Determine the (X, Y) coordinate at the center of the cell enclosing the given text.  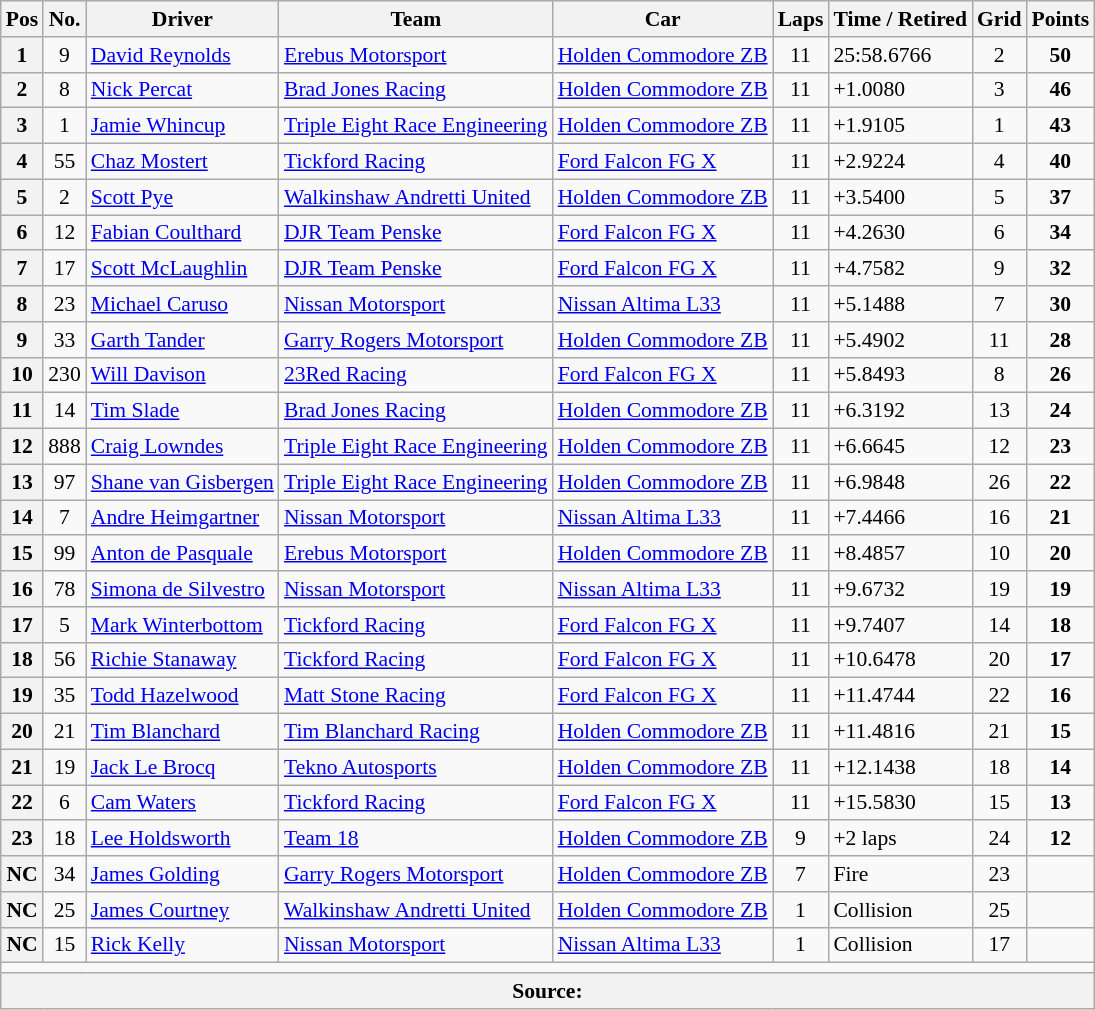
+2 laps (900, 839)
+1.0080 (900, 90)
30 (1061, 304)
+11.4744 (900, 696)
+2.9224 (900, 162)
Craig Lowndes (182, 447)
Richie Stanaway (182, 660)
56 (64, 660)
+10.6478 (900, 660)
Team (416, 19)
Garth Tander (182, 340)
888 (64, 447)
James Courtney (182, 910)
Driver (182, 19)
+8.4857 (900, 554)
Scott Pye (182, 197)
Anton de Pasquale (182, 554)
78 (64, 589)
+6.3192 (900, 411)
Scott McLaughlin (182, 269)
Andre Heimgartner (182, 518)
Source: (548, 991)
+11.4816 (900, 732)
33 (64, 340)
Pos (22, 19)
+7.4466 (900, 518)
No. (64, 19)
Jamie Whincup (182, 126)
Lee Holdsworth (182, 839)
+5.8493 (900, 375)
Tim Blanchard (182, 732)
James Golding (182, 874)
32 (1061, 269)
+6.9848 (900, 482)
43 (1061, 126)
+4.2630 (900, 233)
Tim Slade (182, 411)
David Reynolds (182, 55)
97 (64, 482)
Grid (1000, 19)
Tim Blanchard Racing (416, 732)
Jack Le Brocq (182, 767)
+12.1438 (900, 767)
Fabian Coulthard (182, 233)
Will Davison (182, 375)
99 (64, 554)
+5.1488 (900, 304)
Nick Percat (182, 90)
35 (64, 696)
Team 18 (416, 839)
Matt Stone Racing (416, 696)
+4.7582 (900, 269)
Mark Winterbottom (182, 625)
25:58.6766 (900, 55)
23Red Racing (416, 375)
37 (1061, 197)
55 (64, 162)
Cam Waters (182, 803)
28 (1061, 340)
Chaz Mostert (182, 162)
Time / Retired (900, 19)
Michael Caruso (182, 304)
Fire (900, 874)
Laps (801, 19)
Points (1061, 19)
Tekno Autosports (416, 767)
50 (1061, 55)
Rick Kelly (182, 945)
+9.6732 (900, 589)
+9.7407 (900, 625)
Simona de Silvestro (182, 589)
Shane van Gisbergen (182, 482)
+15.5830 (900, 803)
+6.6645 (900, 447)
46 (1061, 90)
230 (64, 375)
+5.4902 (900, 340)
Todd Hazelwood (182, 696)
40 (1061, 162)
+3.5400 (900, 197)
Car (663, 19)
+1.9105 (900, 126)
